Capture the cell that displays the provided text and extract its (X, Y) central coordinate. 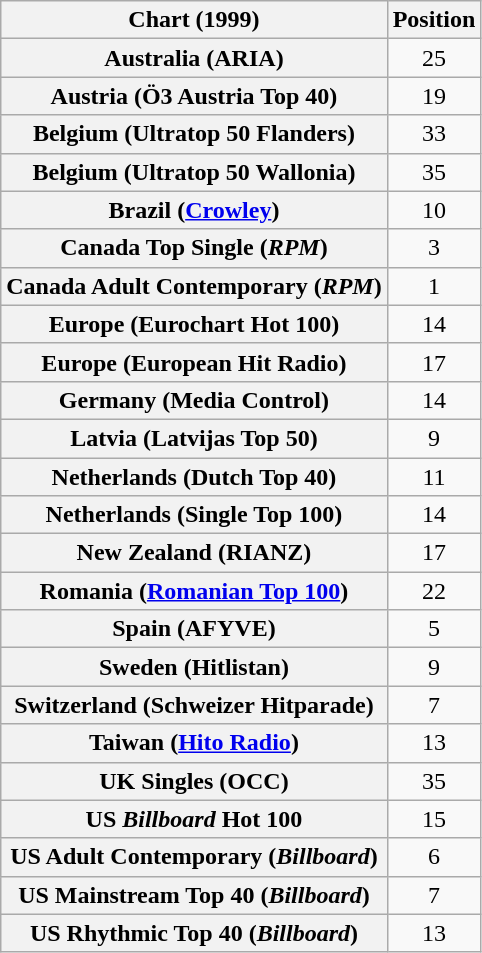
Chart (1999) (194, 20)
US Adult Contemporary (Billboard) (194, 857)
Belgium (Ultratop 50 Wallonia) (194, 172)
25 (434, 58)
33 (434, 134)
Germany (Media Control) (194, 400)
New Zealand (RIANZ) (194, 553)
Sweden (Hitlistan) (194, 667)
Netherlands (Single Top 100) (194, 515)
Taiwan (Hito Radio) (194, 743)
Europe (Eurochart Hot 100) (194, 324)
1 (434, 286)
Canada Top Single (RPM) (194, 248)
Canada Adult Contemporary (RPM) (194, 286)
Europe (European Hit Radio) (194, 362)
15 (434, 819)
US Rhythmic Top 40 (Billboard) (194, 933)
22 (434, 591)
Austria (Ö3 Austria Top 40) (194, 96)
US Billboard Hot 100 (194, 819)
5 (434, 629)
US Mainstream Top 40 (Billboard) (194, 895)
10 (434, 210)
19 (434, 96)
6 (434, 857)
Switzerland (Schweizer Hitparade) (194, 705)
Netherlands (Dutch Top 40) (194, 477)
Belgium (Ultratop 50 Flanders) (194, 134)
Position (434, 20)
3 (434, 248)
Spain (AFYVE) (194, 629)
Australia (ARIA) (194, 58)
UK Singles (OCC) (194, 781)
Brazil (Crowley) (194, 210)
Latvia (Latvijas Top 50) (194, 438)
11 (434, 477)
Romania (Romanian Top 100) (194, 591)
